Locate the cell with the specified text and output its (x, y) center coordinate. 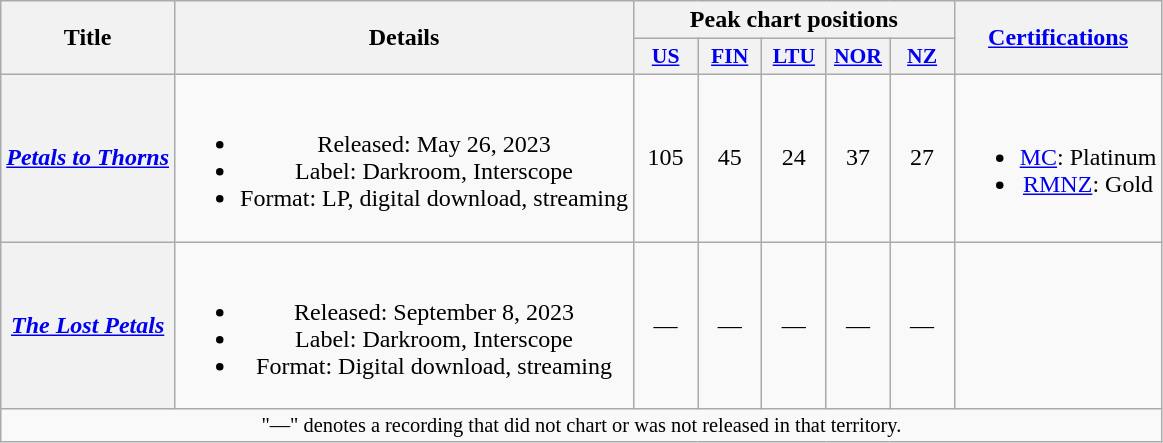
Released: September 8, 2023Label: Darkroom, InterscopeFormat: Digital download, streaming (404, 326)
Title (88, 38)
"—" denotes a recording that did not chart or was not released in that territory. (582, 426)
Peak chart positions (794, 20)
Released: May 26, 2023Label: Darkroom, InterscopeFormat: LP, digital download, streaming (404, 158)
Petals to Thorns (88, 158)
24 (794, 158)
NOR (858, 57)
27 (922, 158)
Details (404, 38)
FIN (730, 57)
The Lost Petals (88, 326)
US (666, 57)
MC: PlatinumRMNZ: Gold (1058, 158)
Certifications (1058, 38)
LTU (794, 57)
NZ (922, 57)
105 (666, 158)
45 (730, 158)
37 (858, 158)
